From the cell containing the given text, extract its center point as [X, Y] coordinate. 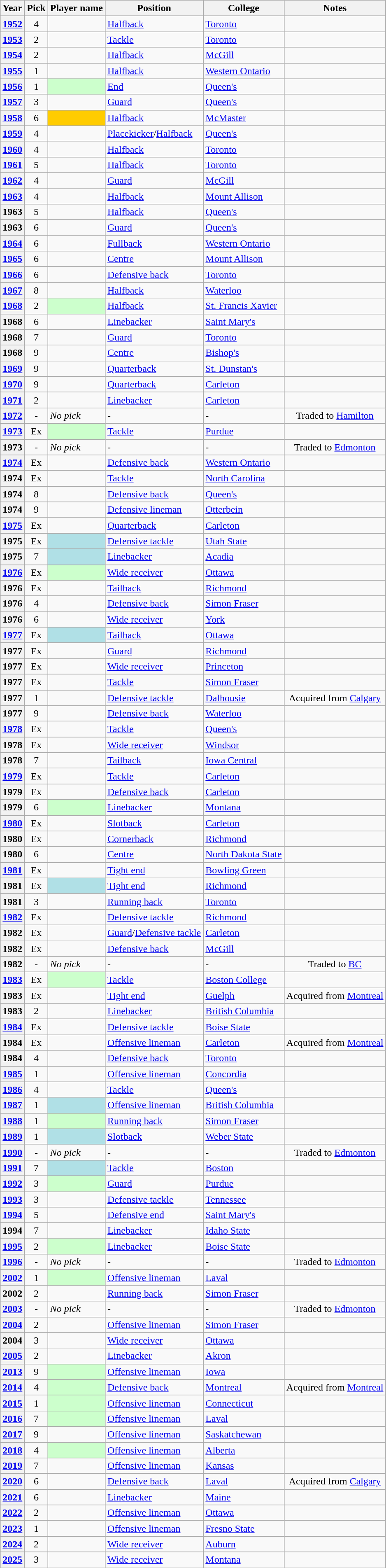
1952 [12, 24]
1972 [12, 415]
2014 [12, 1387]
Iowa [244, 1372]
1992 [12, 1183]
Maine [244, 1497]
1996 [12, 1262]
Otterbein [244, 510]
Boston [244, 1168]
Boston College [244, 980]
Windsor [244, 745]
Guard/Defensive tackle [154, 933]
Position [154, 8]
2021 [12, 1497]
2017 [12, 1434]
2018 [12, 1450]
End [154, 86]
Kansas [244, 1466]
1987 [12, 1105]
1965 [12, 259]
Idaho State [244, 1231]
2022 [12, 1513]
2003 [12, 1309]
Notes [335, 8]
1958 [12, 118]
1955 [12, 71]
Pick [36, 8]
Princeton [244, 666]
1995 [12, 1246]
Tennessee [244, 1199]
1961 [12, 165]
1991 [12, 1168]
Weber State [244, 1136]
Montreal [244, 1387]
Guelph [244, 996]
Bishop's [244, 353]
2015 [12, 1403]
1960 [12, 149]
Dalhousie [244, 698]
1986 [12, 1090]
2020 [12, 1482]
1953 [12, 40]
1993 [12, 1199]
1967 [12, 290]
McMaster [244, 118]
1959 [12, 133]
Traded to Hamilton [335, 415]
1962 [12, 180]
Saskatchewan [244, 1434]
Player name [77, 8]
North Carolina [244, 478]
1990 [12, 1152]
Utah State [244, 541]
St. Francis Xavier [244, 306]
1956 [12, 86]
Fullback [154, 243]
2016 [12, 1419]
Connecticut [244, 1403]
2019 [12, 1466]
1954 [12, 55]
Auburn [244, 1544]
College [244, 8]
1970 [12, 384]
1988 [12, 1121]
2024 [12, 1544]
Akron [244, 1356]
1969 [12, 369]
Traded to BC [335, 964]
1985 [12, 1074]
Iowa Central [244, 761]
2023 [12, 1528]
1971 [12, 400]
Concordia [244, 1074]
1989 [12, 1136]
Year [12, 8]
North Dakota State [244, 854]
Defensive end [154, 1215]
York [244, 619]
Acadia [244, 557]
St. Dunstan's [244, 369]
1964 [12, 243]
Defensive lineman [154, 510]
2025 [12, 1560]
Bowling Green [244, 870]
Placekicker/Halfback [154, 133]
Cornerback [154, 839]
Fresno State [244, 1528]
2005 [12, 1356]
1957 [12, 102]
2013 [12, 1372]
Alberta [244, 1450]
1966 [12, 275]
